Scan for the cell matching the given text and deliver its [X, Y] coordinate at center. 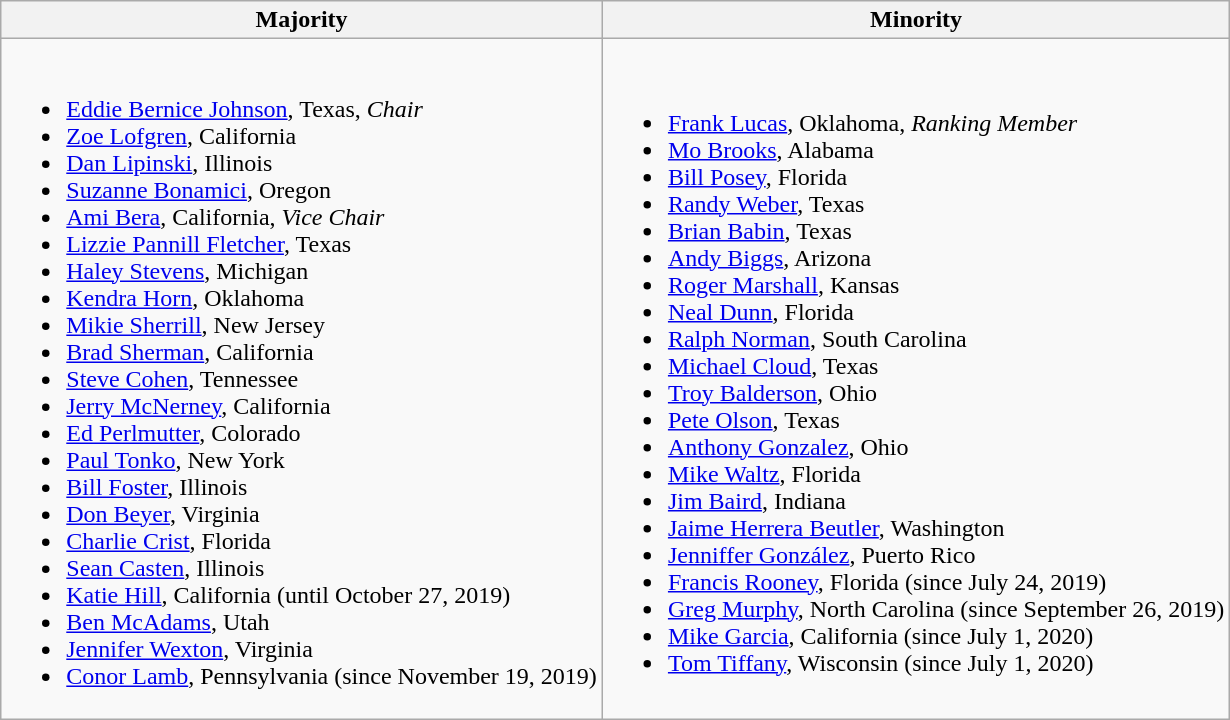
Majority [302, 20]
Minority [916, 20]
